Find where the given text appears and provide that cell's center as (x, y) coordinate. 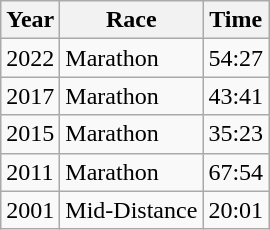
20:01 (236, 210)
Mid-Distance (132, 210)
Year (30, 20)
2001 (30, 210)
67:54 (236, 172)
54:27 (236, 58)
Time (236, 20)
Race (132, 20)
2017 (30, 96)
2011 (30, 172)
2022 (30, 58)
35:23 (236, 134)
43:41 (236, 96)
2015 (30, 134)
